Return (x, y) of the center of cell containing provided text 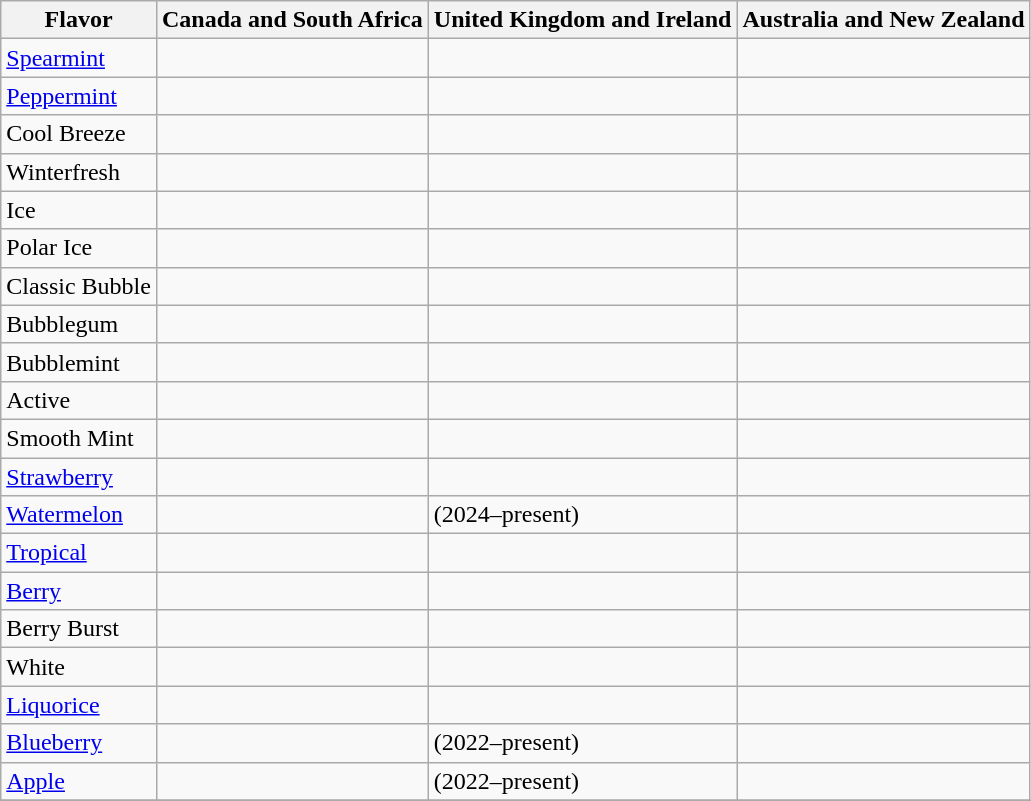
Liquorice (79, 705)
Bubblemint (79, 362)
Apple (79, 781)
Watermelon (79, 515)
Smooth Mint (79, 438)
White (79, 667)
Canada and South Africa (292, 20)
Winterfresh (79, 172)
United Kingdom and Ireland (582, 20)
Australia and New Zealand (884, 20)
Strawberry (79, 477)
Peppermint (79, 96)
(2024–present) (582, 515)
Active (79, 400)
Cool Breeze (79, 134)
Berry Burst (79, 629)
Berry (79, 591)
Spearmint (79, 58)
Blueberry (79, 743)
Ice (79, 210)
Classic Bubble (79, 286)
Flavor (79, 20)
Tropical (79, 553)
Polar Ice (79, 248)
Bubblegum (79, 324)
